Determine the (X, Y) coordinate at the center of the cell enclosing the given text.  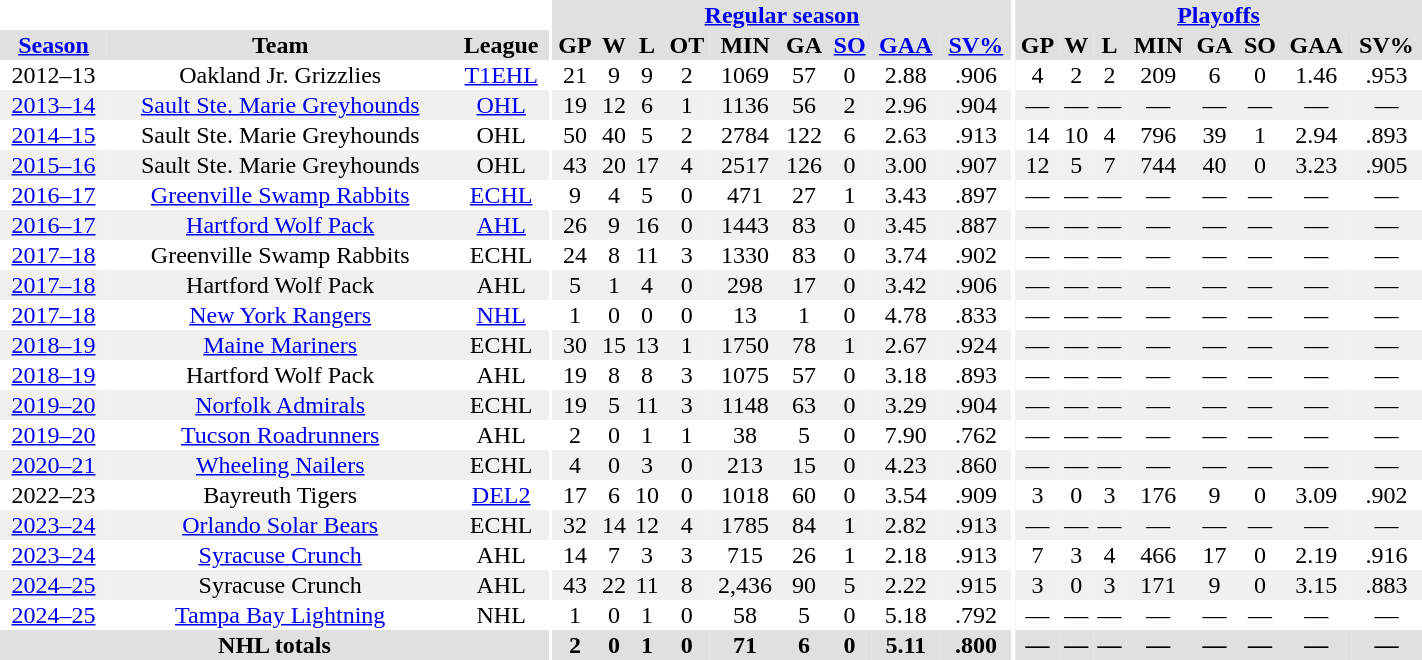
744 (1158, 165)
.924 (976, 345)
1.46 (1316, 75)
16 (646, 225)
84 (804, 525)
.800 (976, 645)
796 (1158, 135)
466 (1158, 555)
3.00 (906, 165)
1069 (745, 75)
24 (576, 255)
2.94 (1316, 135)
298 (745, 285)
2.82 (906, 525)
2517 (745, 165)
2014–15 (54, 135)
.915 (976, 585)
2784 (745, 135)
.883 (1386, 585)
2013–14 (54, 105)
2020–21 (54, 465)
209 (1158, 75)
3.23 (1316, 165)
122 (804, 135)
50 (576, 135)
.860 (976, 465)
2.96 (906, 105)
715 (745, 555)
2022–23 (54, 495)
New York Rangers (280, 315)
Team (280, 45)
OT (687, 45)
2015–16 (54, 165)
71 (745, 645)
2.18 (906, 555)
1443 (745, 225)
.916 (1386, 555)
.953 (1386, 75)
1075 (745, 375)
22 (614, 585)
1330 (745, 255)
21 (576, 75)
3.29 (906, 405)
176 (1158, 495)
Wheeling Nailers (280, 465)
.833 (976, 315)
2.19 (1316, 555)
T1EHL (501, 75)
Oakland Jr. Grizzlies (280, 75)
DEL2 (501, 495)
20 (614, 165)
1785 (745, 525)
30 (576, 345)
78 (804, 345)
2.22 (906, 585)
1136 (745, 105)
3.09 (1316, 495)
Season (54, 45)
56 (804, 105)
60 (804, 495)
126 (804, 165)
.907 (976, 165)
38 (745, 435)
4.78 (906, 315)
471 (745, 195)
Maine Mariners (280, 345)
4.23 (906, 465)
2.67 (906, 345)
3.74 (906, 255)
Norfolk Admirals (280, 405)
5.18 (906, 615)
Bayreuth Tigers (280, 495)
1018 (745, 495)
90 (804, 585)
2,436 (745, 585)
2012–13 (54, 75)
.905 (1386, 165)
.897 (976, 195)
1148 (745, 405)
3.45 (906, 225)
1750 (745, 345)
2.88 (906, 75)
3.15 (1316, 585)
.792 (976, 615)
NHL totals (274, 645)
Regular season (782, 15)
.909 (976, 495)
League (501, 45)
3.18 (906, 375)
7.90 (906, 435)
Orlando Solar Bears (280, 525)
Tucson Roadrunners (280, 435)
5.11 (906, 645)
171 (1158, 585)
3.54 (906, 495)
39 (1215, 135)
2.63 (906, 135)
.762 (976, 435)
Tampa Bay Lightning (280, 615)
63 (804, 405)
3.43 (906, 195)
Playoffs (1218, 15)
58 (745, 615)
3.42 (906, 285)
.887 (976, 225)
32 (576, 525)
213 (745, 465)
27 (804, 195)
